Output the [X, Y] coordinate of the center of the cell containing the given text.  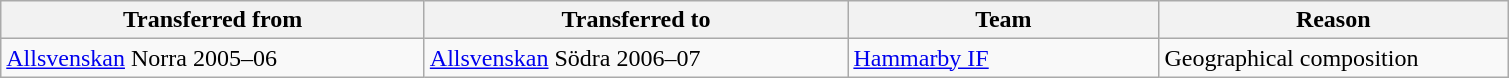
Geographical composition [1334, 58]
Transferred from [213, 20]
Allsvenskan Södra 2006–07 [636, 58]
Transferred to [636, 20]
Team [1004, 20]
Reason [1334, 20]
Allsvenskan Norra 2005–06 [213, 58]
Hammarby IF [1004, 58]
